Search for the cell housing the specified text and yield its (x, y) center coordinate. 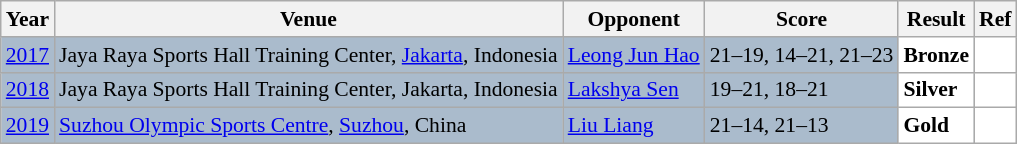
Opponent (634, 19)
Suzhou Olympic Sports Centre, Suzhou, China (308, 126)
Silver (936, 90)
Result (936, 19)
19–21, 18–21 (802, 90)
21–14, 21–13 (802, 126)
Ref (995, 19)
21–19, 14–21, 21–23 (802, 55)
Lakshya Sen (634, 90)
Liu Liang (634, 126)
Score (802, 19)
Gold (936, 126)
Venue (308, 19)
Bronze (936, 55)
2018 (28, 90)
Leong Jun Hao (634, 55)
2017 (28, 55)
2019 (28, 126)
Year (28, 19)
